Scan for the cell matching the given text and deliver its (X, Y) coordinate at center. 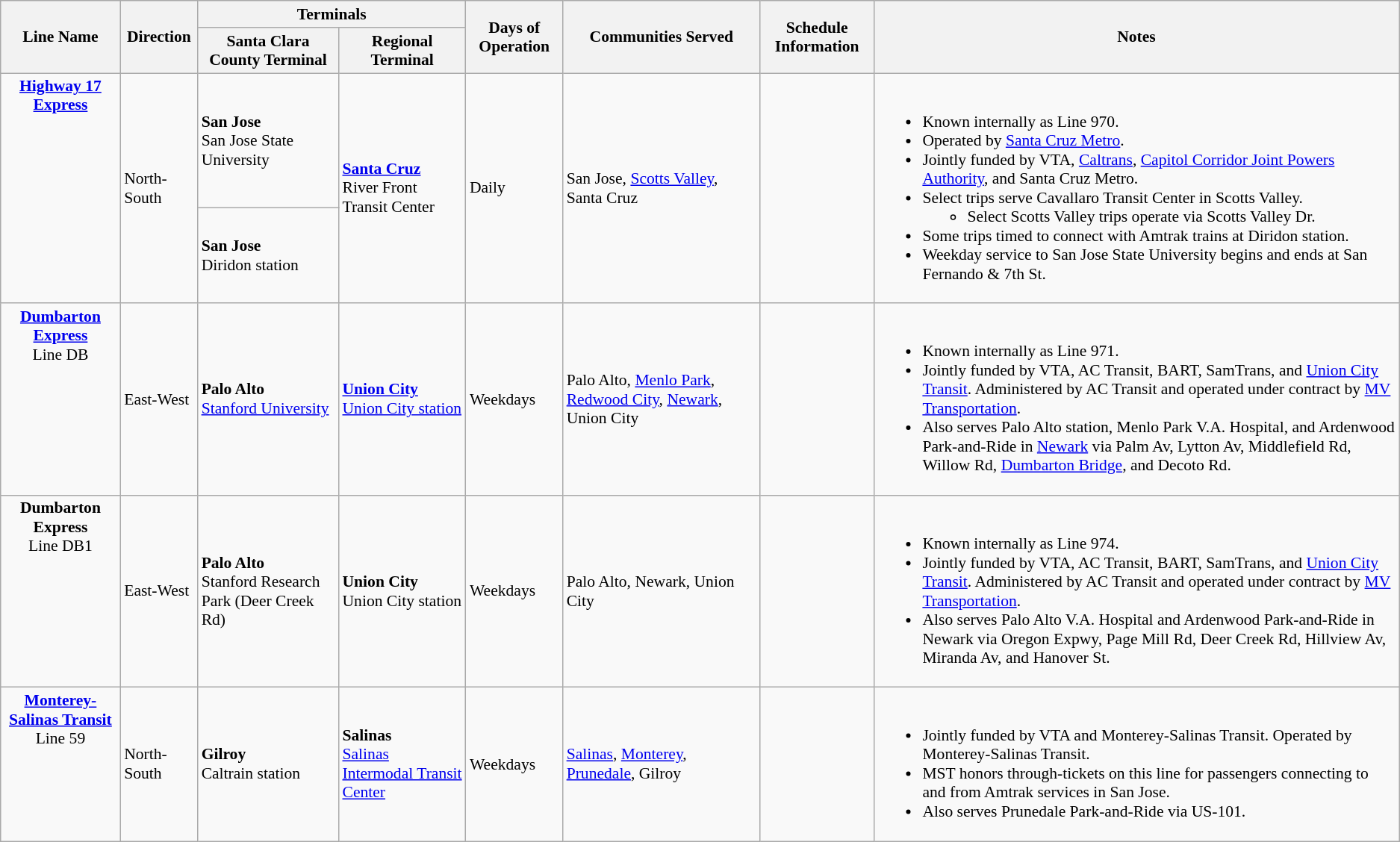
Notes (1136, 37)
SalinasSalinas Intermodal Transit Center (402, 764)
Highway 17 Express (60, 188)
Direction (158, 37)
Line Name (60, 37)
GilroyCaltrain station (269, 764)
Palo Alto, Newark, Union City (662, 591)
Monterey-Salinas TransitLine 59 (60, 764)
Days of Operation (514, 37)
Palo AltoStanford University (269, 399)
Salinas, Monterey, Prunedale, Gilroy (662, 764)
Santa CruzRiver Front Transit Center (402, 188)
Dumbarton ExpressLine DB (60, 399)
Regional Terminal (402, 51)
Palo Alto, Menlo Park, Redwood City, Newark, Union City (662, 399)
Dumbarton ExpressLine DB1 (60, 591)
Schedule Information (817, 37)
San JoseDiridon station (269, 256)
Terminals (332, 14)
San JoseSan Jose State University (269, 140)
San Jose, Scotts Valley, Santa Cruz (662, 188)
Communities Served (662, 37)
Daily (514, 188)
Palo AltoStanford Research Park (Deer Creek Rd) (269, 591)
Santa Clara County Terminal (269, 51)
